Return [X, Y] of the center of cell containing provided text 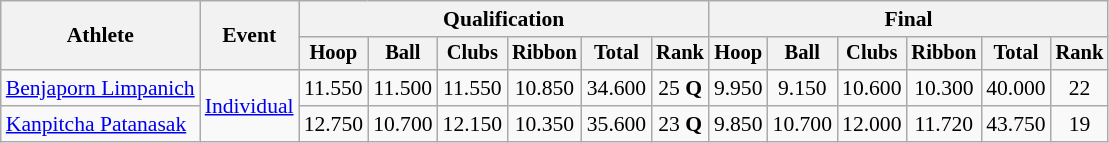
22 [1080, 88]
34.600 [616, 88]
9.150 [802, 88]
23 Q [680, 124]
Kanpitcha Patanasak [100, 124]
Individual [250, 106]
Qualification [504, 19]
9.850 [738, 124]
43.750 [1016, 124]
Event [250, 36]
35.600 [616, 124]
11.500 [402, 88]
10.300 [944, 88]
40.000 [1016, 88]
10.350 [544, 124]
12.000 [872, 124]
12.750 [334, 124]
25 Q [680, 88]
10.850 [544, 88]
10.600 [872, 88]
12.150 [472, 124]
Benjaporn Limpanich [100, 88]
Athlete [100, 36]
19 [1080, 124]
Final [908, 19]
9.950 [738, 88]
11.720 [944, 124]
